Detect which cell encompasses the target text, then output its [X, Y] center coordinate. 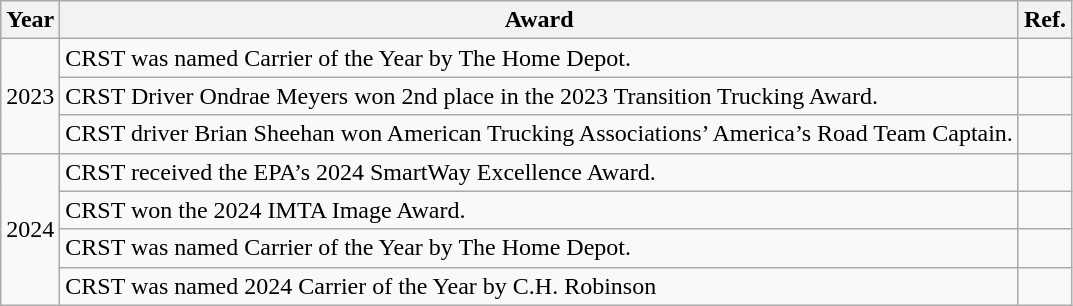
CRST was named 2024 Carrier of the Year by C.H. Robinson [540, 286]
2024 [30, 229]
CRST Driver Ondrae Meyers won 2nd place in the 2023 Transition Trucking Award. [540, 96]
CRST driver Brian Sheehan won American Trucking Associations’ America’s Road Team Captain. [540, 134]
CRST received the EPA’s 2024 SmartWay Excellence Award. [540, 172]
Ref. [1044, 20]
Award [540, 20]
CRST won the 2024 IMTA Image Award. [540, 210]
2023 [30, 96]
Year [30, 20]
